Capture the cell that displays the provided text and extract its [x, y] central coordinate. 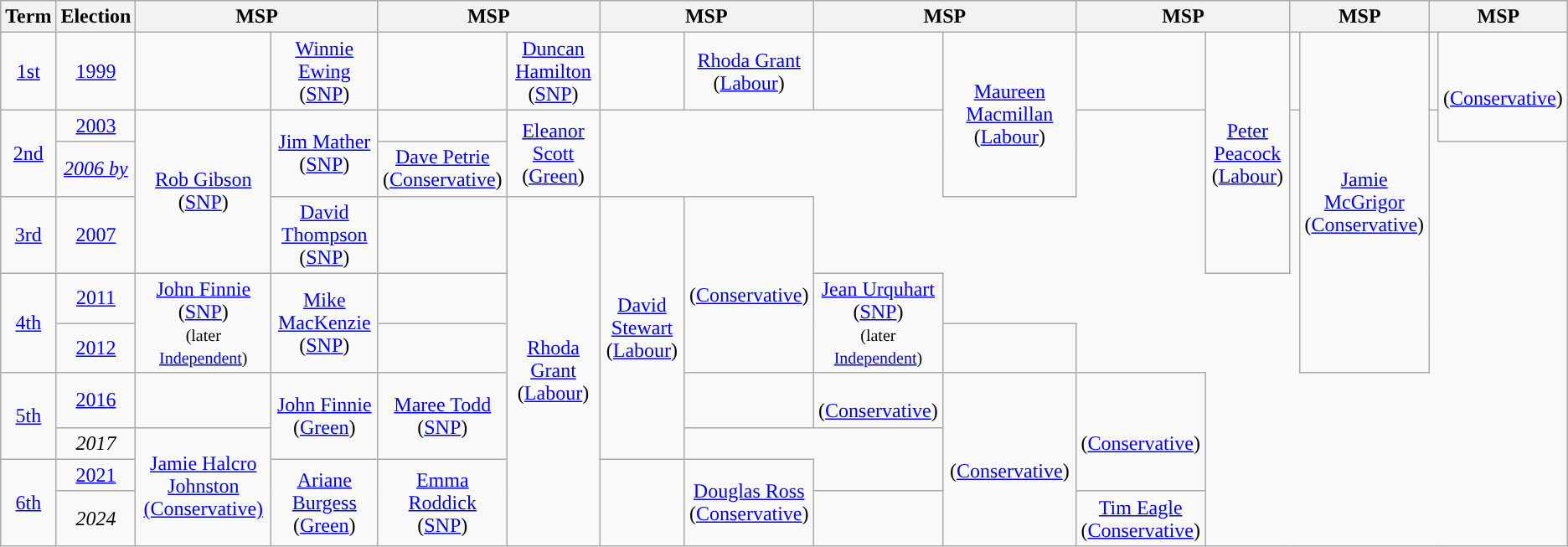
Tim Eagle(Conservative) [1141, 518]
Dave Petrie(Conservative) [442, 169]
Rob Gibson(SNP) [204, 191]
Jamie McGrigor(Conservative) [1364, 203]
2nd [28, 152]
5th [28, 415]
Mike MacKenzie(SNP) [325, 323]
3rd [28, 235]
Duncan Hamilton(SNP) [553, 71]
6th [28, 503]
2017 [95, 443]
4th [28, 323]
2007 [95, 235]
2012 [95, 348]
David Thompson(SNP) [325, 235]
Maureen Macmillan(Labour) [1010, 114]
2006 by [95, 169]
John Finnie(Green) [325, 415]
2016 [95, 400]
2003 [95, 126]
Winnie Ewing (SNP) [325, 71]
1999 [95, 71]
Jim Mather(SNP) [325, 152]
Peter Peacock(Labour) [1248, 152]
Jamie Halcro Johnston(Conservative) [204, 486]
2011 [95, 298]
Maree Todd(SNP) [442, 415]
Eleanor Scott(Green) [553, 152]
2024 [95, 518]
Emma Roddick(SNP) [442, 503]
David Stewart(Labour) [642, 328]
Election [95, 17]
Term [28, 17]
Jean Urquhart(SNP)(later Independent) [878, 323]
2021 [95, 475]
John Finnie(SNP)(later Independent) [204, 323]
Ariane Burgess(Green) [325, 503]
1st [28, 71]
Douglas Ross(Conservative) [749, 503]
